From the cell containing the given text, extract its center point as (x, y) coordinate. 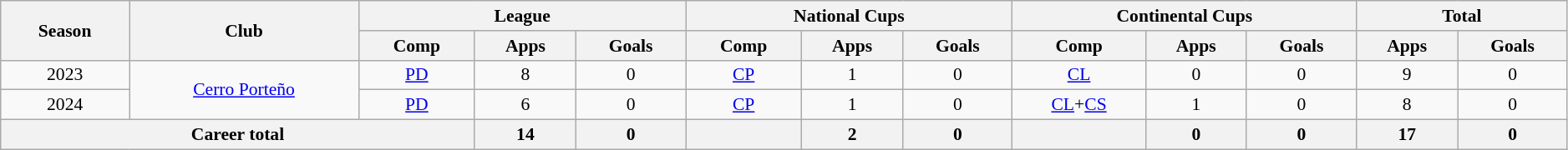
2024 (65, 105)
17 (1407, 135)
9 (1407, 75)
Continental Cups (1185, 16)
2023 (65, 75)
6 (525, 105)
Cerro Porteño (244, 90)
CL+CS (1079, 105)
Career total (238, 135)
League (523, 16)
CL (1079, 75)
Season (65, 30)
Club (244, 30)
14 (525, 135)
National Cups (849, 16)
Total (1462, 16)
2 (852, 135)
